Detect which cell encompasses the target text, then output its [x, y] center coordinate. 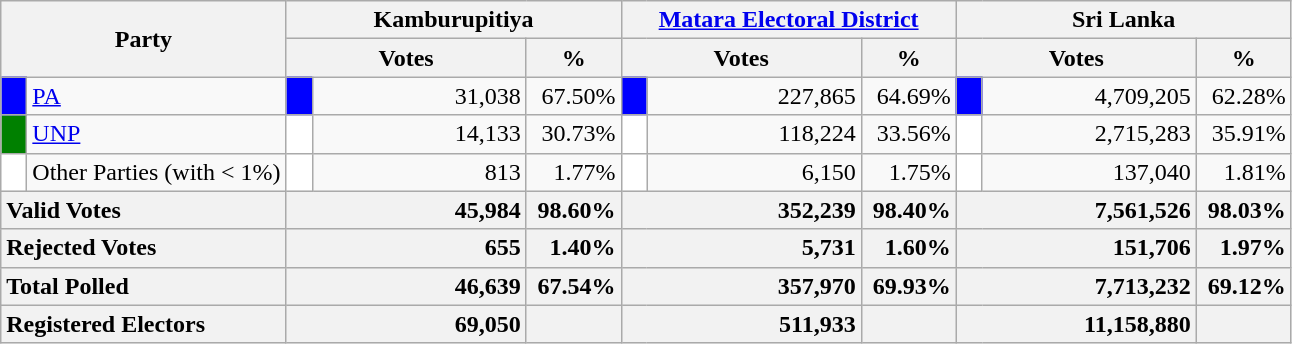
11,158,880 [1076, 324]
98.40% [908, 210]
511,933 [741, 324]
6,150 [754, 172]
1.77% [574, 172]
45,984 [406, 210]
46,639 [406, 286]
5,731 [741, 248]
Rejected Votes [144, 248]
98.60% [574, 210]
655 [406, 248]
Party [144, 39]
Registered Electors [144, 324]
69,050 [406, 324]
69.12% [1244, 286]
30.73% [574, 134]
813 [419, 172]
2,715,283 [1089, 134]
1.97% [1244, 248]
1.75% [908, 172]
7,713,232 [1076, 286]
Other Parties (with < 1%) [156, 172]
67.54% [574, 286]
7,561,526 [1076, 210]
151,706 [1076, 248]
35.91% [1244, 134]
98.03% [1244, 210]
1.60% [908, 248]
Kamburupitiya [454, 20]
14,133 [419, 134]
357,970 [741, 286]
33.56% [908, 134]
PA [156, 96]
118,224 [754, 134]
Valid Votes [144, 210]
1.40% [574, 248]
137,040 [1089, 172]
69.93% [908, 286]
1.81% [1244, 172]
Sri Lanka [1124, 20]
Total Polled [144, 286]
64.69% [908, 96]
UNP [156, 134]
31,038 [419, 96]
62.28% [1244, 96]
67.50% [574, 96]
Matara Electoral District [788, 20]
4,709,205 [1089, 96]
352,239 [741, 210]
227,865 [754, 96]
